For the text-containing cell, return its midpoint in (X, Y) coordinate format. 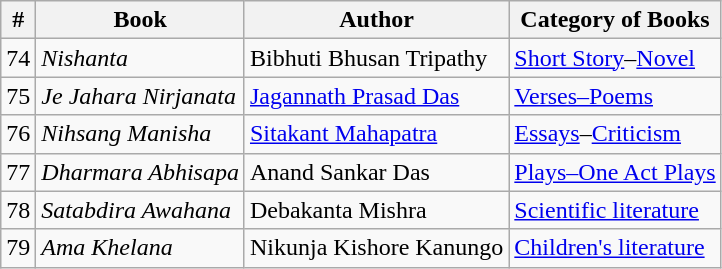
Ama Khelana (140, 248)
Anand Sankar Das (376, 172)
Book (140, 20)
Author (376, 20)
Debakanta Mishra (376, 210)
Sitakant Mahapatra (376, 134)
Bibhuti Bhusan Tripathy (376, 58)
Nikunja Kishore Kanungo (376, 248)
Nishanta (140, 58)
Nihsang Manisha (140, 134)
Children's literature (615, 248)
Verses–Poems (615, 96)
76 (18, 134)
Jagannath Prasad Das (376, 96)
75 (18, 96)
74 (18, 58)
Category of Books (615, 20)
Essays–Criticism (615, 134)
Scientific literature (615, 210)
Plays–One Act Plays (615, 172)
Short Story–Novel (615, 58)
Dharmara Abhisapa (140, 172)
77 (18, 172)
Satabdira Awahana (140, 210)
Je Jahara Nirjanata (140, 96)
78 (18, 210)
# (18, 20)
79 (18, 248)
